Scan for the cell matching the given text and deliver its [X, Y] coordinate at center. 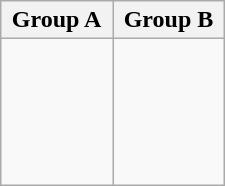
Group A [57, 20]
Group B [169, 20]
